Extract the (x, y) coordinate from the center of the cell holding the provided text.  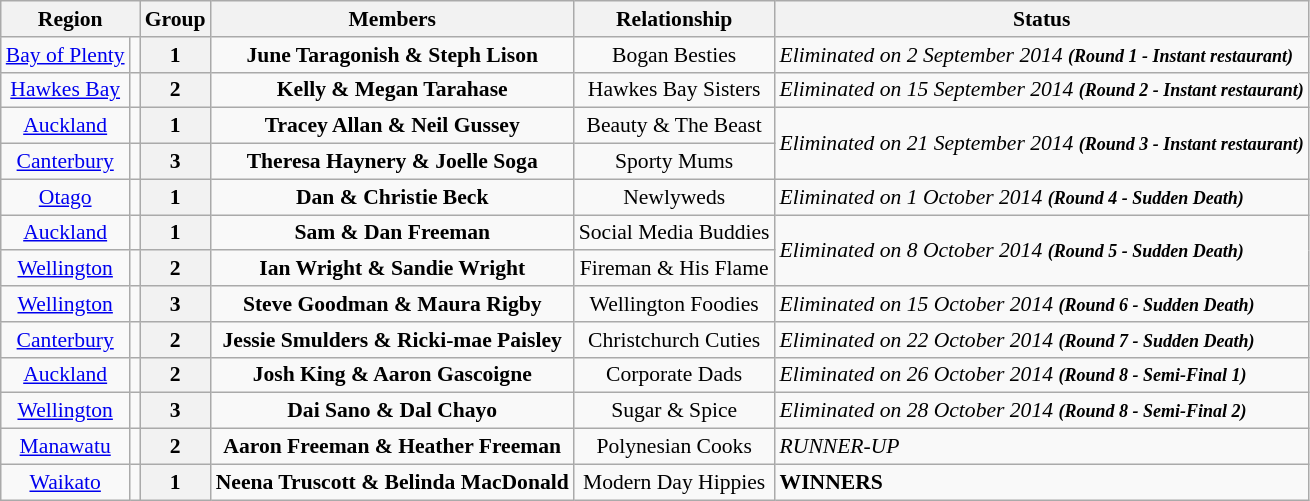
Eliminated on 15 September 2014 (Round 2 - Instant restaurant) (1042, 90)
Group (176, 19)
Region (70, 19)
Eliminated on 28 October 2014 (Round 8 - Semi-Final 2) (1042, 411)
Members (392, 19)
Theresa Haynery & Joelle Soga (392, 162)
Tracey Allan & Neil Gussey (392, 126)
Corporate Dads (674, 375)
Christchurch Cuties (674, 340)
Fireman & His Flame (674, 269)
Waikato (66, 482)
Kelly & Megan Tarahase (392, 90)
Dai Sano & Dal Chayo (392, 411)
Neena Truscott & Belinda MacDonald (392, 482)
WINNERS (1042, 482)
Manawatu (66, 447)
Aaron Freeman & Heather Freeman (392, 447)
Social Media Buddies (674, 233)
Sam & Dan Freeman (392, 233)
Otago (66, 197)
Polynesian Cooks (674, 447)
Dan & Christie Beck (392, 197)
Sugar & Spice (674, 411)
Eliminated on 21 September 2014 (Round 3 - Instant restaurant) (1042, 144)
Bogan Besties (674, 55)
RUNNER-UP (1042, 447)
Steve Goodman & Maura Rigby (392, 304)
Jessie Smulders & Ricki-mae Paisley (392, 340)
Josh King & Aaron Gascoigne (392, 375)
Eliminated on 26 October 2014 (Round 8 - Semi-Final 1) (1042, 375)
Relationship (674, 19)
Status (1042, 19)
Eliminated on 8 October 2014 (Round 5 - Sudden Death) (1042, 250)
Newlyweds (674, 197)
June Taragonish & Steph Lison (392, 55)
Bay of Plenty (66, 55)
Hawkes Bay (66, 90)
Eliminated on 1 October 2014 (Round 4 - Sudden Death) (1042, 197)
Modern Day Hippies (674, 482)
Hawkes Bay Sisters (674, 90)
Wellington Foodies (674, 304)
Ian Wright & Sandie Wright (392, 269)
Eliminated on 15 October 2014 (Round 6 - Sudden Death) (1042, 304)
Beauty & The Beast (674, 126)
Sporty Mums (674, 162)
Eliminated on 22 October 2014 (Round 7 - Sudden Death) (1042, 340)
Eliminated on 2 September 2014 (Round 1 - Instant restaurant) (1042, 55)
